Extract the [X, Y] coordinate from the center of the cell holding the provided text.  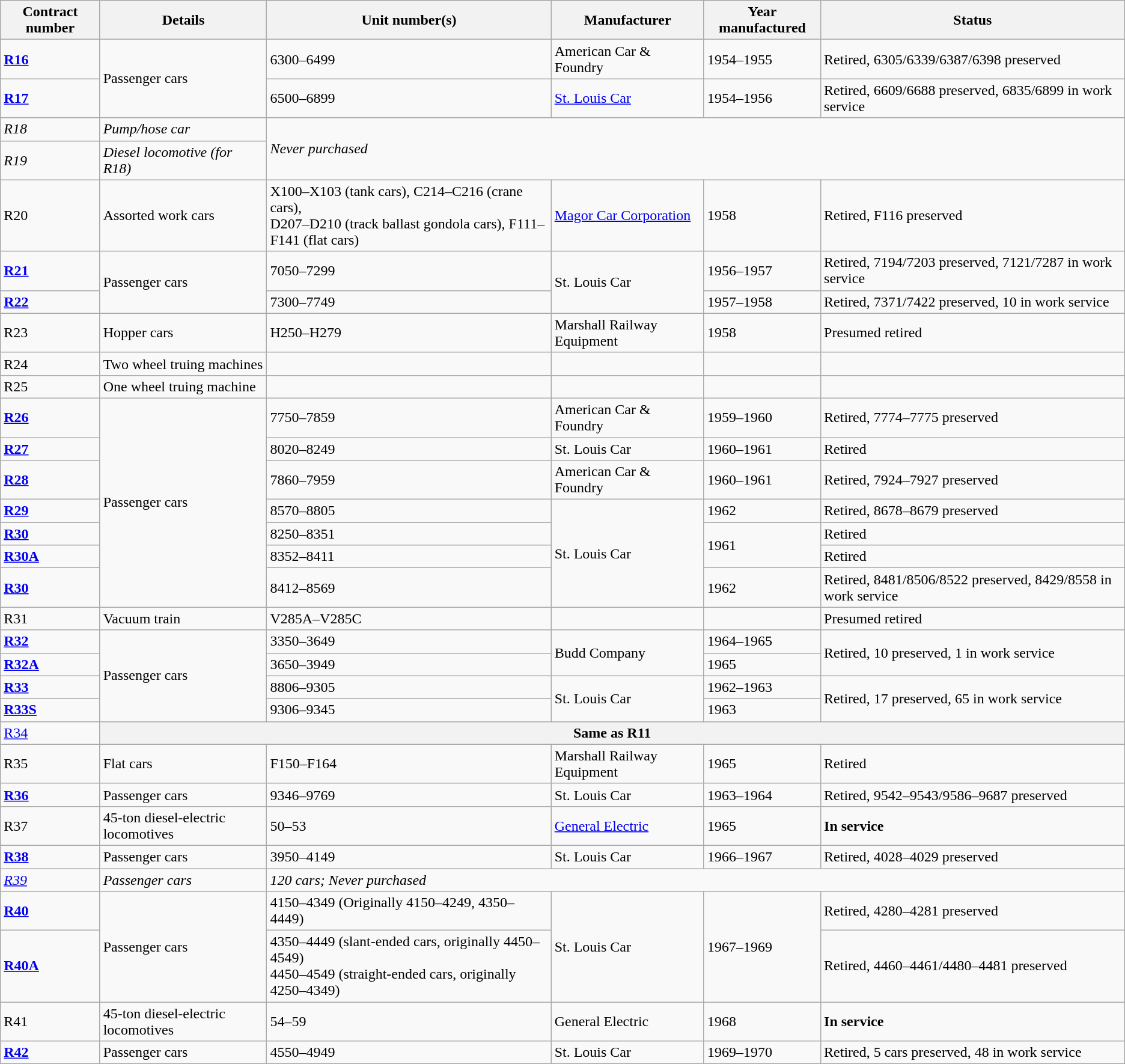
7300–7749 [409, 302]
8020–8249 [409, 449]
Diesel locomotive (for R18) [183, 160]
R37 [50, 826]
Budd Company [627, 653]
Assorted work cars [183, 215]
Retired, 5 cars preserved, 48 in work service [973, 1053]
9346–9769 [409, 795]
3350–3649 [409, 641]
8250–8351 [409, 534]
1963–1964 [762, 795]
H250–H279 [409, 333]
Unit number(s) [409, 20]
R23 [50, 333]
7750–7859 [409, 417]
R36 [50, 795]
Retired, 17 preserved, 65 in work service [973, 699]
R40 [50, 911]
R18 [50, 129]
X100–X103 (tank cars), C214–C216 (crane cars), D207–D210 (track ballast gondola cars), F111–F141 (flat cars) [409, 215]
R19 [50, 160]
R32A [50, 664]
8352–8411 [409, 557]
1954–1956 [762, 99]
R41 [50, 1022]
R30A [50, 557]
1956–1957 [762, 271]
1963 [762, 710]
1954–1955 [762, 59]
Retired, 4028–4029 preserved [973, 857]
R32 [50, 641]
V285A–V285C [409, 619]
Retired, 7774–7775 preserved [973, 417]
R21 [50, 271]
Retired, 4280–4281 preserved [973, 911]
Hopper cars [183, 333]
4150–4349 (Originally 4150–4249, 4350–4449) [409, 911]
Flat cars [183, 763]
8806–9305 [409, 687]
1964–1965 [762, 641]
R20 [50, 215]
Retired, 7194/7203 preserved, 7121/7287 in work service [973, 271]
R34 [50, 733]
7860–7959 [409, 480]
R31 [50, 619]
Contract number [50, 20]
R26 [50, 417]
1968 [762, 1022]
3650–3949 [409, 664]
50–53 [409, 826]
Never purchased [696, 149]
1966–1967 [762, 857]
R33S [50, 710]
4550–4949 [409, 1053]
1967–1969 [762, 947]
Status [973, 20]
6500–6899 [409, 99]
R40A [50, 967]
Retired, 7371/7422 preserved, 10 in work service [973, 302]
Retired, 8678–8679 preserved [973, 511]
Retired, 6305/6339/6387/6398 preserved [973, 59]
R22 [50, 302]
8570–8805 [409, 511]
Retired, 7924–7927 preserved [973, 480]
Magor Car Corporation [627, 215]
Details [183, 20]
Retired, 4460–4461/4480–4481 preserved [973, 967]
Pump/hose car [183, 129]
R42 [50, 1053]
Manufacturer [627, 20]
1957–1958 [762, 302]
R16 [50, 59]
Year manufactured [762, 20]
6300–6499 [409, 59]
1961 [762, 545]
Vacuum train [183, 619]
R25 [50, 387]
Two wheel truing machines [183, 364]
1959–1960 [762, 417]
R28 [50, 480]
Same as R11 [612, 733]
1962–1963 [762, 687]
Retired, 6609/6688 preserved, 6835/6899 in work service [973, 99]
3950–4149 [409, 857]
8412–8569 [409, 588]
7050–7299 [409, 271]
R27 [50, 449]
Retired, 8481/8506/8522 preserved, 8429/8558 in work service [973, 588]
Retired, 9542–9543/9586–9687 preserved [973, 795]
Retired, F116 preserved [973, 215]
F150–F164 [409, 763]
120 cars; Never purchased [696, 879]
R17 [50, 99]
9306–9345 [409, 710]
R24 [50, 364]
1969–1970 [762, 1053]
4350–4449 (slant-ended cars, originally 4450–4549)4450–4549 (straight-ended cars, originally 4250–4349) [409, 967]
R29 [50, 511]
R39 [50, 879]
R33 [50, 687]
R35 [50, 763]
R38 [50, 857]
Retired, 10 preserved, 1 in work service [973, 653]
54–59 [409, 1022]
One wheel truing machine [183, 387]
